Provide the [x, y] coordinate of the cell's center where the given text is located.  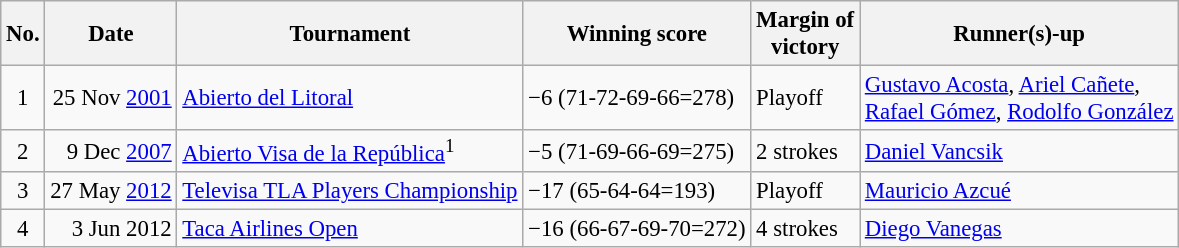
Daniel Vancsik [1020, 151]
Abierto del Litoral [350, 98]
Runner(s)-up [1020, 34]
−16 (66-67-69-70=272) [637, 229]
2 [23, 151]
4 [23, 229]
Taca Airlines Open [350, 229]
−5 (71-69-66-69=275) [637, 151]
−6 (71-72-69-66=278) [637, 98]
1 [23, 98]
Abierto Visa de la República1 [350, 151]
Margin ofvictory [806, 34]
2 strokes [806, 151]
Gustavo Acosta, Ariel Cañete, Rafael Gómez, Rodolfo González [1020, 98]
25 Nov 2001 [111, 98]
3 [23, 191]
Televisa TLA Players Championship [350, 191]
Date [111, 34]
Tournament [350, 34]
9 Dec 2007 [111, 151]
Mauricio Azcué [1020, 191]
Diego Vanegas [1020, 229]
No. [23, 34]
3 Jun 2012 [111, 229]
27 May 2012 [111, 191]
Winning score [637, 34]
−17 (65-64-64=193) [637, 191]
4 strokes [806, 229]
